Pinpoint the cell where the given text exists, returning its (X, Y) midpoint coordinate. 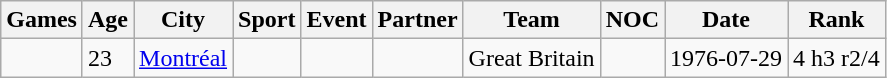
1976-07-29 (726, 58)
Games (42, 20)
NOC (632, 20)
Great Britain (532, 58)
Date (726, 20)
Team (532, 20)
Montréal (184, 58)
23 (108, 58)
4 h3 r2/4 (837, 58)
Event (336, 20)
Age (108, 20)
Partner (418, 20)
Sport (267, 20)
Rank (837, 20)
City (184, 20)
